Determine the [X, Y] coordinate at the center of the cell enclosing the given text.  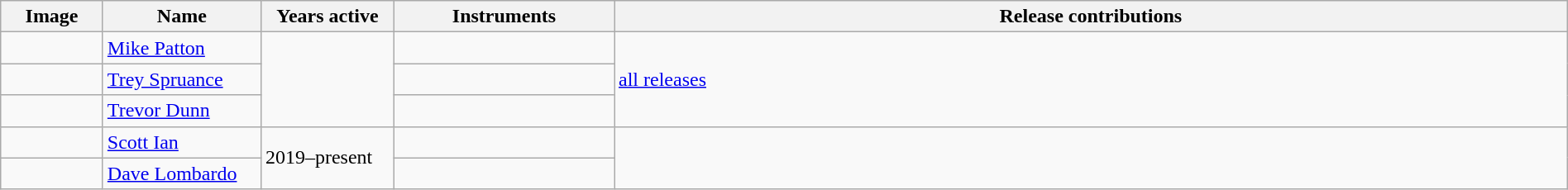
all releases [1090, 79]
2019–present [327, 158]
Scott Ian [182, 142]
Years active [327, 17]
Name [182, 17]
Release contributions [1090, 17]
Image [52, 17]
Dave Lombardo [182, 173]
Trevor Dunn [182, 111]
Mike Patton [182, 48]
Instruments [504, 17]
Trey Spruance [182, 79]
